Output the (X, Y) coordinate of the center of the cell containing the given text.  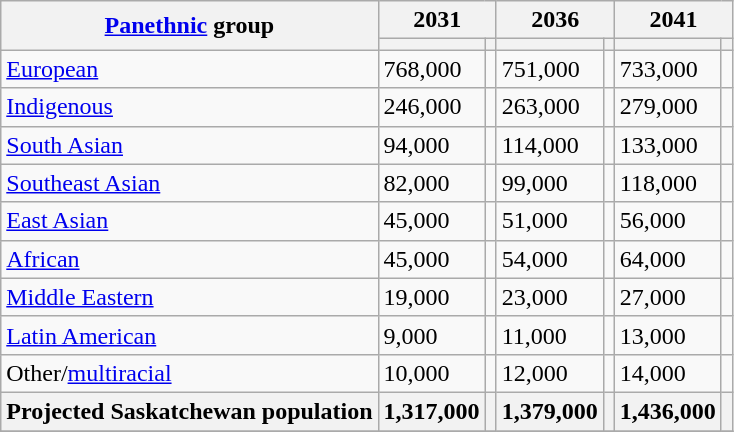
27,000 (668, 297)
23,000 (550, 297)
12,000 (550, 373)
94,000 (432, 145)
Latin American (190, 335)
133,000 (668, 145)
2036 (555, 20)
Projected Saskatchewan population (190, 411)
1,436,000 (668, 411)
2031 (437, 20)
19,000 (432, 297)
East Asian (190, 221)
1,317,000 (432, 411)
118,000 (668, 183)
Middle Eastern (190, 297)
11,000 (550, 335)
56,000 (668, 221)
13,000 (668, 335)
263,000 (550, 107)
768,000 (432, 69)
246,000 (432, 107)
Other/multiracial (190, 373)
733,000 (668, 69)
82,000 (432, 183)
South Asian (190, 145)
Southeast Asian (190, 183)
2041 (673, 20)
African (190, 259)
279,000 (668, 107)
10,000 (432, 373)
64,000 (668, 259)
99,000 (550, 183)
51,000 (550, 221)
Panethnic group (190, 26)
54,000 (550, 259)
114,000 (550, 145)
European (190, 69)
751,000 (550, 69)
Indigenous (190, 107)
14,000 (668, 373)
9,000 (432, 335)
1,379,000 (550, 411)
